Return the (X, Y) coordinate for the center point of the cell that contains the specified text.  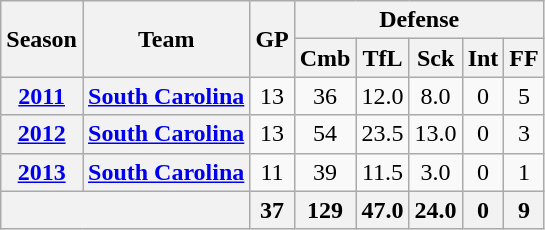
13.0 (436, 134)
37 (272, 210)
Season (42, 39)
GP (272, 39)
Sck (436, 58)
FF (524, 58)
23.5 (382, 134)
2011 (42, 96)
11 (272, 172)
Team (166, 39)
39 (325, 172)
54 (325, 134)
9 (524, 210)
2013 (42, 172)
24.0 (436, 210)
2012 (42, 134)
36 (325, 96)
8.0 (436, 96)
Defense (419, 20)
Int (483, 58)
1 (524, 172)
Cmb (325, 58)
3.0 (436, 172)
12.0 (382, 96)
47.0 (382, 210)
5 (524, 96)
TfL (382, 58)
3 (524, 134)
129 (325, 210)
11.5 (382, 172)
